Provide the [x, y] coordinate of the cell's center where the given text is located.  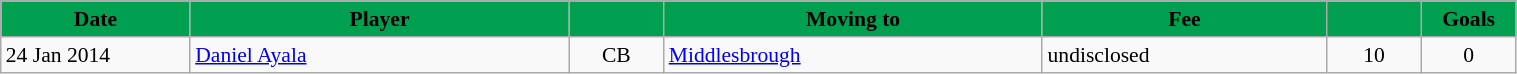
Middlesbrough [854, 55]
undisclosed [1184, 55]
Player [380, 19]
24 Jan 2014 [96, 55]
Fee [1184, 19]
0 [1468, 55]
Goals [1468, 19]
Date [96, 19]
CB [616, 55]
10 [1374, 55]
Moving to [854, 19]
Daniel Ayala [380, 55]
